Locate the cell with the specified text and output its [x, y] center coordinate. 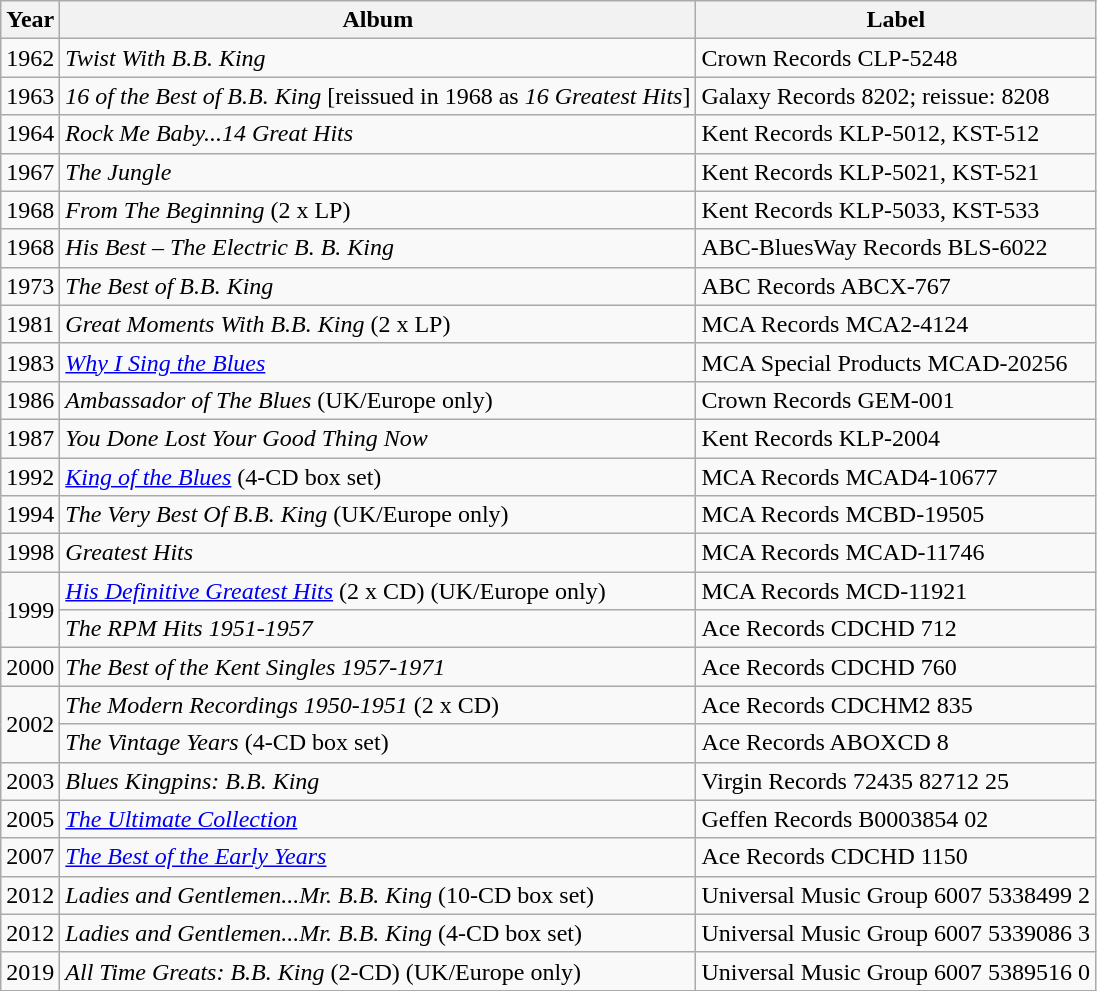
Label [896, 20]
The Modern Recordings 1950-1951 (2 x CD) [378, 705]
From The Beginning (2 x LP) [378, 210]
2000 [30, 667]
ABC Records ABCX-767 [896, 286]
The Best of the Early Years [378, 857]
Universal Music Group 6007 5338499 2 [896, 895]
Geffen Records B0003854 02 [896, 819]
Ace Records CDCHD 1150 [896, 857]
Universal Music Group 6007 5389516 0 [896, 971]
2007 [30, 857]
1964 [30, 134]
Galaxy Records 8202; reissue: 8208 [896, 96]
16 of the Best of B.B. King [reissued in 1968 as 16 Greatest Hits] [378, 96]
Great Moments With B.B. King (2 x LP) [378, 324]
1999 [30, 610]
ABC-BluesWay Records BLS-6022 [896, 248]
The Best of the Kent Singles 1957-1971 [378, 667]
King of the Blues (4-CD box set) [378, 477]
1981 [30, 324]
MCA Records MCAD-11746 [896, 553]
1983 [30, 362]
2019 [30, 971]
His Best – The Electric B. B. King [378, 248]
Rock Me Baby...14 Great Hits [378, 134]
2005 [30, 819]
2003 [30, 781]
1994 [30, 515]
Crown Records CLP-5248 [896, 58]
MCA Records MCAD4-10677 [896, 477]
Ladies and Gentlemen...Mr. B.B. King (4-CD box set) [378, 933]
1987 [30, 438]
Album [378, 20]
Ambassador of The Blues (UK/Europe only) [378, 400]
Ladies and Gentlemen...Mr. B.B. King (10-CD box set) [378, 895]
The Vintage Years (4-CD box set) [378, 743]
Greatest Hits [378, 553]
Kent Records KLP-5021, KST-521 [896, 172]
Universal Music Group 6007 5339086 3 [896, 933]
1967 [30, 172]
The Best of B.B. King [378, 286]
Kent Records KLP-5033, KST-533 [896, 210]
The Ultimate Collection [378, 819]
1963 [30, 96]
2002 [30, 724]
Year [30, 20]
1973 [30, 286]
Blues Kingpins: B.B. King [378, 781]
All Time Greats: B.B. King (2-CD) (UK/Europe only) [378, 971]
MCA Records MCA2-4124 [896, 324]
MCA Records MCD-11921 [896, 591]
Ace Records CDCHD 712 [896, 629]
Ace Records CDCHD 760 [896, 667]
MCA Special Products MCAD-20256 [896, 362]
1992 [30, 477]
Twist With B.B. King [378, 58]
Ace Records CDCHM2 835 [896, 705]
The Very Best Of B.B. King (UK/Europe only) [378, 515]
Kent Records KLP-5012, KST-512 [896, 134]
You Done Lost Your Good Thing Now [378, 438]
MCA Records MCBD-19505 [896, 515]
Ace Records ABOXCD 8 [896, 743]
1962 [30, 58]
His Definitive Greatest Hits (2 x CD) (UK/Europe only) [378, 591]
Crown Records GEM-001 [896, 400]
Why I Sing the Blues [378, 362]
Virgin Records 72435 82712 25 [896, 781]
1998 [30, 553]
Kent Records KLP-2004 [896, 438]
The Jungle [378, 172]
1986 [30, 400]
The RPM Hits 1951-1957 [378, 629]
